Determine the [x, y] coordinate at the center of the cell enclosing the given text.  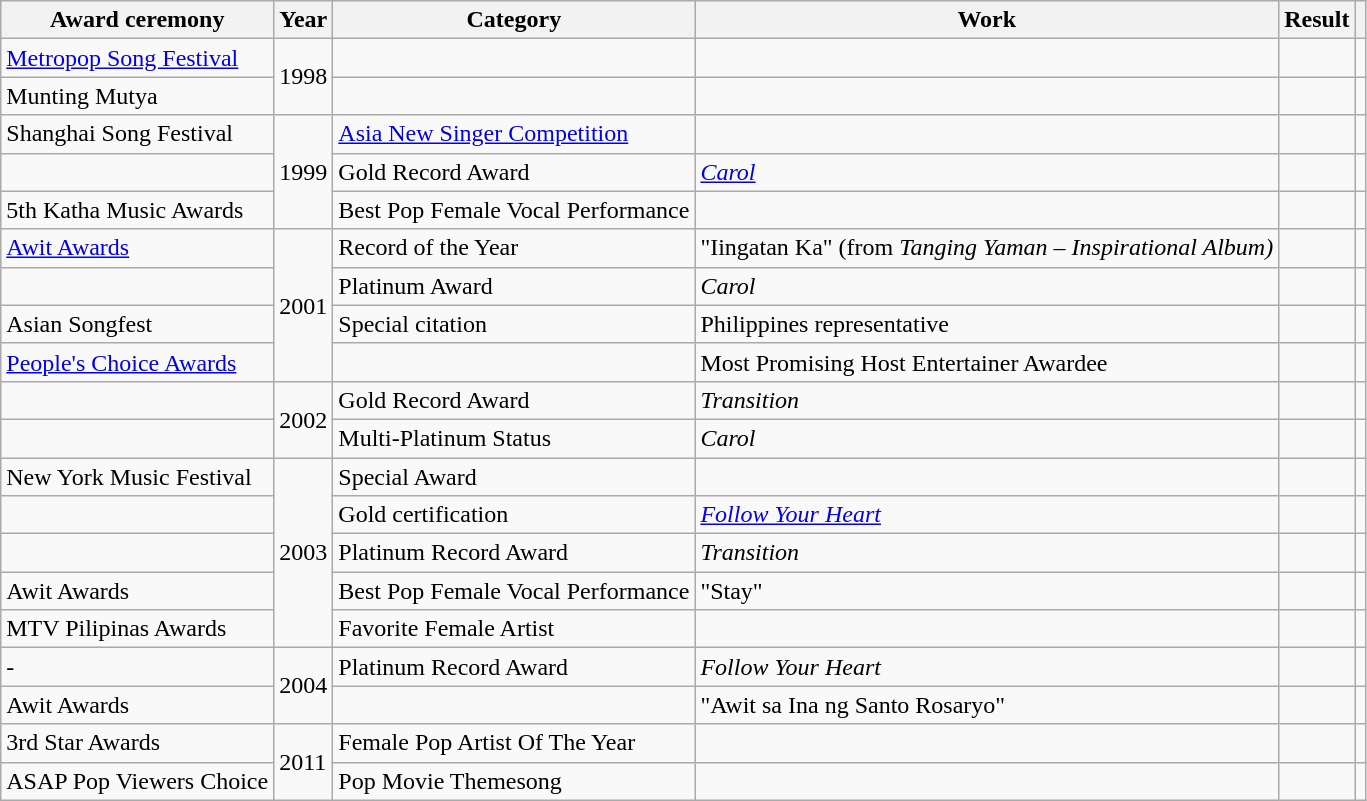
People's Choice Awards [138, 362]
MTV Pilipinas Awards [138, 629]
Special Award [514, 477]
2002 [304, 419]
Work [987, 20]
Favorite Female Artist [514, 629]
Asia New Singer Competition [514, 134]
- [138, 667]
2011 [304, 762]
ASAP Pop Viewers Choice [138, 781]
Result [1317, 20]
Pop Movie Themesong [514, 781]
Category [514, 20]
1998 [304, 77]
Record of the Year [514, 248]
Multi-Platinum Status [514, 438]
Munting Mutya [138, 96]
"Stay" [987, 591]
2001 [304, 305]
Shanghai Song Festival [138, 134]
Most Promising Host Entertainer Awardee [987, 362]
"Awit sa Ina ng Santo Rosaryo" [987, 705]
New York Music Festival [138, 477]
5th Katha Music Awards [138, 210]
Asian Songfest [138, 324]
Metropop Song Festival [138, 58]
2004 [304, 686]
3rd Star Awards [138, 743]
Special citation [514, 324]
Award ceremony [138, 20]
Year [304, 20]
"Iingatan Ka" (from Tanging Yaman – Inspirational Album) [987, 248]
Gold certification [514, 515]
Philippines representative [987, 324]
1999 [304, 172]
2003 [304, 553]
Platinum Award [514, 286]
Female Pop Artist Of The Year [514, 743]
